Capture the cell that displays the provided text and extract its (x, y) central coordinate. 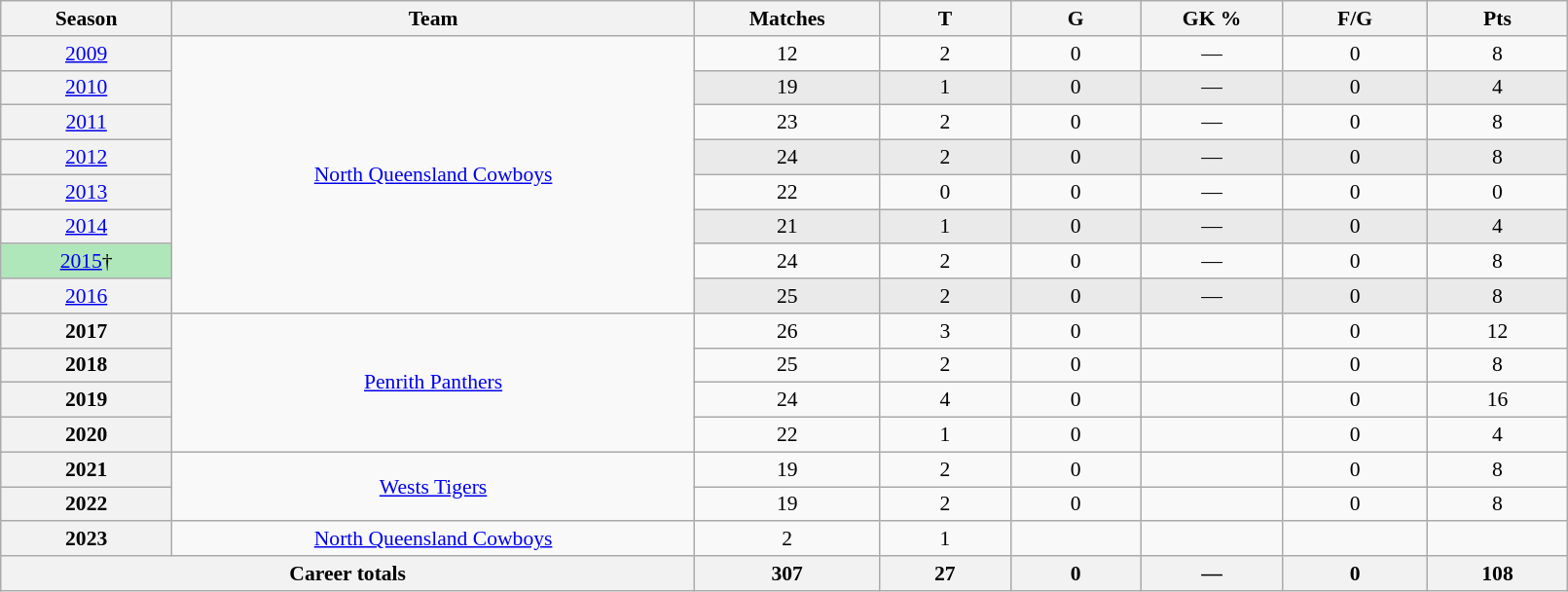
16 (1497, 400)
Matches (787, 18)
2011 (87, 123)
2009 (87, 54)
2014 (87, 227)
2015† (87, 262)
2021 (87, 469)
23 (787, 123)
108 (1497, 573)
Penrith Panthers (434, 383)
Season (87, 18)
27 (945, 573)
Wests Tigers (434, 487)
307 (787, 573)
2016 (87, 296)
2017 (87, 331)
2019 (87, 400)
Team (434, 18)
21 (787, 227)
T (945, 18)
F/G (1355, 18)
2018 (87, 365)
G (1076, 18)
Career totals (348, 573)
26 (787, 331)
2010 (87, 88)
3 (945, 331)
2012 (87, 158)
2020 (87, 435)
Pts (1497, 18)
2023 (87, 539)
GK % (1212, 18)
2013 (87, 192)
2022 (87, 504)
